Return [x, y] of the center of cell containing provided text 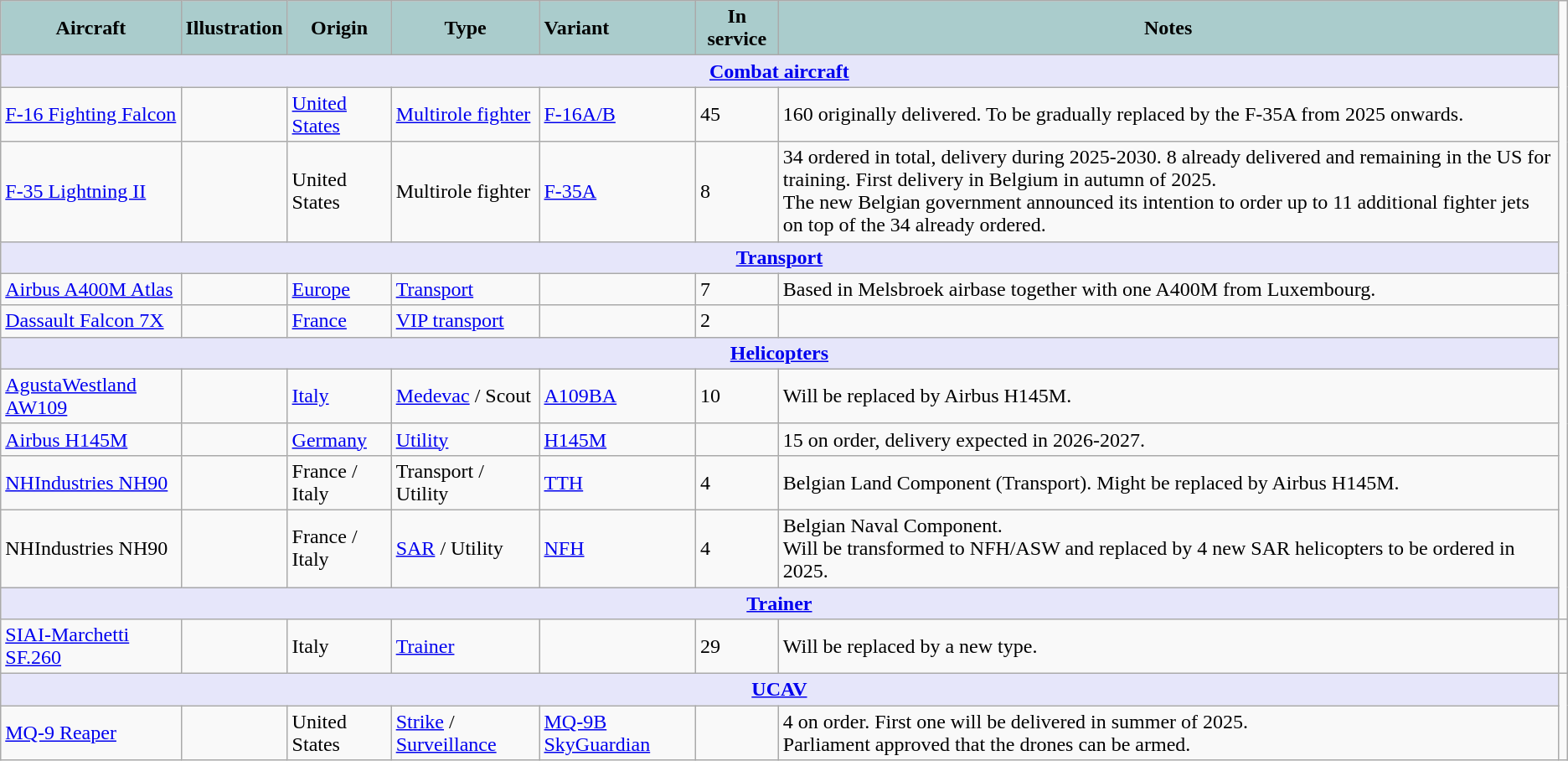
Combat aircraft [779, 71]
Medevac / Scout [466, 396]
Will be replaced by a new type. [1168, 647]
Origin [339, 28]
Belgian Naval Component.Will be transformed to NFH/ASW and replaced by 4 new SAR helicopters to be ordered in 2025. [1168, 548]
Strike / Surveillance [466, 733]
UCAV [779, 690]
2 [737, 321]
Belgian Land Component (Transport). Might be replaced by Airbus H145M. [1168, 483]
160 originally delivered. To be gradually replaced by the F-35A from 2025 onwards. [1168, 114]
8 [737, 191]
MQ-9 Reaper [90, 733]
4 on order. First one will be delivered in summer of 2025.Parliament approved that the drones can be armed. [1168, 733]
29 [737, 647]
F-35 Lightning II [90, 191]
F-16A/B [617, 114]
Dassault Falcon 7X [90, 321]
F-35A [617, 191]
NFH [617, 548]
Notes [1168, 28]
Aircraft [90, 28]
H145M [617, 439]
F-16 Fighting Falcon [90, 114]
Helicopters [779, 353]
A109BA [617, 396]
Type [466, 28]
Utility [466, 439]
Airbus A400M Atlas [90, 289]
AgustaWestland AW109 [90, 396]
Europe [339, 289]
SAR / Utility [466, 548]
Airbus H145M [90, 439]
Based in Melsbroek airbase together with one A400M from Luxembourg. [1168, 289]
TTH [617, 483]
Germany [339, 439]
15 on order, delivery expected in 2026-2027. [1168, 439]
Illustration [235, 28]
MQ-9B SkyGuardian [617, 733]
Variant [617, 28]
SIAI-Marchetti SF.260 [90, 647]
7 [737, 289]
France [339, 321]
Will be replaced by Airbus H145M. [1168, 396]
Transport / Utility [466, 483]
VIP transport [466, 321]
In service [737, 28]
45 [737, 114]
10 [737, 396]
